Find where the given text appears and provide that cell's center as (x, y) coordinate. 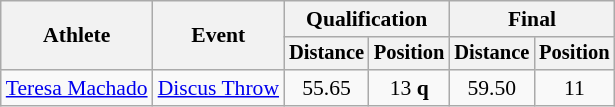
Qualification (366, 19)
55.65 (326, 88)
59.50 (492, 88)
11 (574, 88)
Discus Throw (218, 88)
Event (218, 36)
13 q (409, 88)
Final (532, 19)
Teresa Machado (77, 88)
Athlete (77, 36)
